Output the [x, y] coordinate of the center of the cell containing the given text.  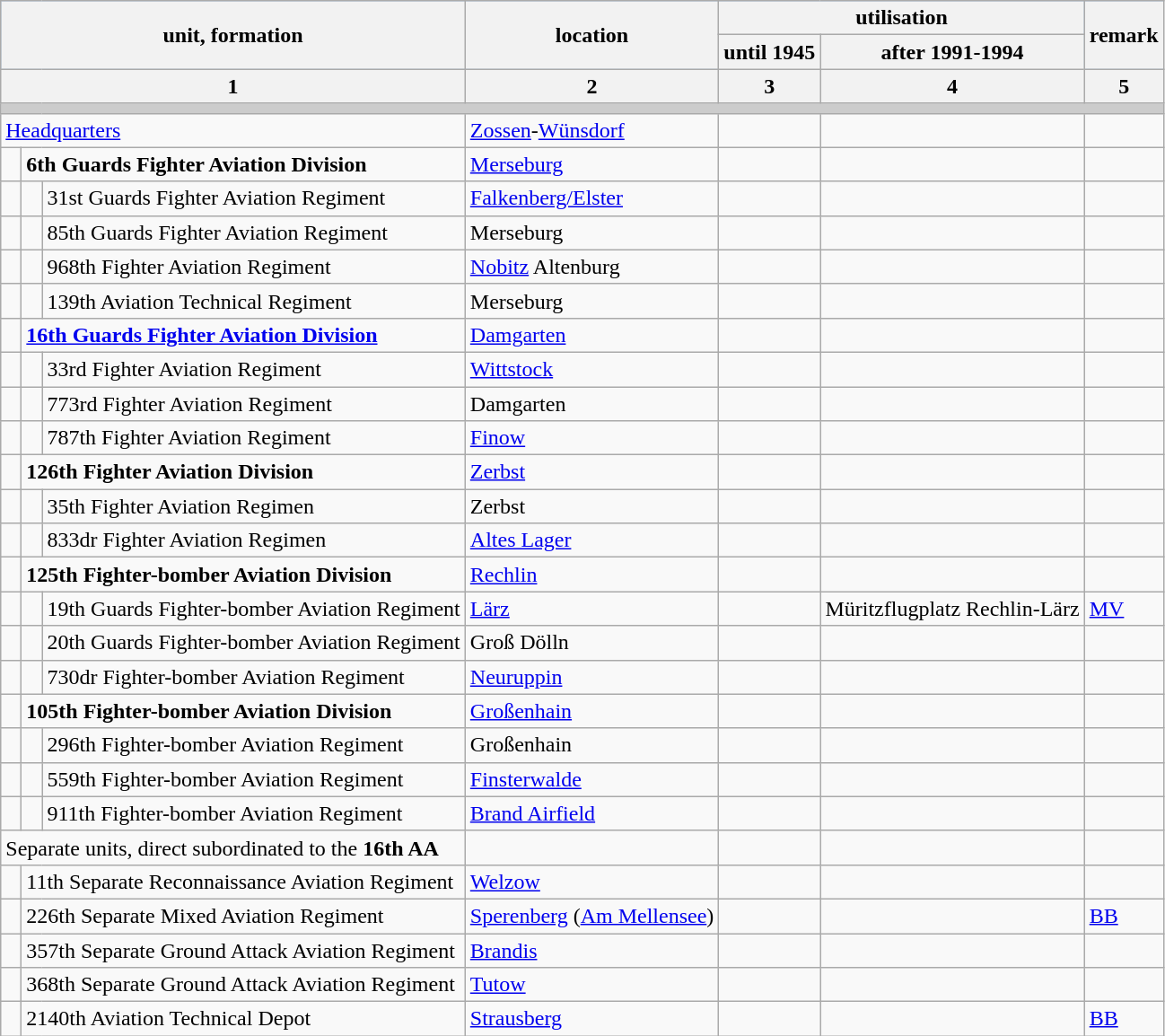
Separate units, direct subordinated to the 16th AA [233, 847]
11th Separate Reconnaissance Aviation Regiment [243, 882]
MV [1124, 609]
Finow [592, 438]
559th Fighter-bomber Aviation Regiment [253, 779]
Finsterwalde [592, 779]
location [592, 35]
Rechlin [592, 575]
5 [1124, 86]
833dr Fighter Aviation Regimen [253, 540]
4 [952, 86]
1 [233, 86]
after 1991-1994 [952, 52]
Groß Dölln [592, 643]
Sperenberg (Am Mellensee) [592, 916]
Falkenberg/Elster [592, 198]
Strausberg [592, 1019]
until 1945 [770, 52]
125th Fighter-bomber Aviation Division [243, 575]
226th Separate Mixed Aviation Regiment [243, 916]
Headquarters [233, 130]
unit, formation [233, 35]
85th Guards Fighter Aviation Regiment [253, 233]
31st Guards Fighter Aviation Regiment [253, 198]
33rd Fighter Aviation Regiment [253, 369]
Brandis [592, 951]
357th Separate Ground Attack Aviation Regiment [243, 951]
Zossen-Wünsdorf [592, 130]
773rd Fighter Aviation Regiment [253, 403]
19th Guards Fighter-bomber Aviation Regiment [253, 609]
911th Fighter-bomber Aviation Regiment [253, 813]
Altes Lager [592, 540]
139th Aviation Technical Regiment [253, 301]
787th Fighter Aviation Regiment [253, 438]
6th Guards Fighter Aviation Division [243, 164]
105th Fighter-bomber Aviation Division [243, 711]
296th Fighter-bomber Aviation Regiment [253, 745]
Neuruppin [592, 677]
968th Fighter Aviation Regiment [253, 267]
730dr Fighter-bomber Aviation Regiment [253, 677]
remark [1124, 35]
20th Guards Fighter-bomber Aviation Regiment [253, 643]
3 [770, 86]
utilisation [901, 18]
35th Fighter Aviation Regimen [253, 506]
Wittstock [592, 369]
2140th Aviation Technical Depot [243, 1019]
Brand Airfield [592, 813]
Müritzflugplatz Rechlin-Lärz [952, 609]
Welzow [592, 882]
Nobitz Altenburg [592, 267]
Tutow [592, 985]
Lärz [592, 609]
2 [592, 86]
16th Guards Fighter Aviation Division [243, 335]
368th Separate Ground Attack Aviation Regiment [243, 985]
126th Fighter Aviation Division [243, 472]
